Extract the [X, Y] coordinate from the center of the cell holding the provided text.  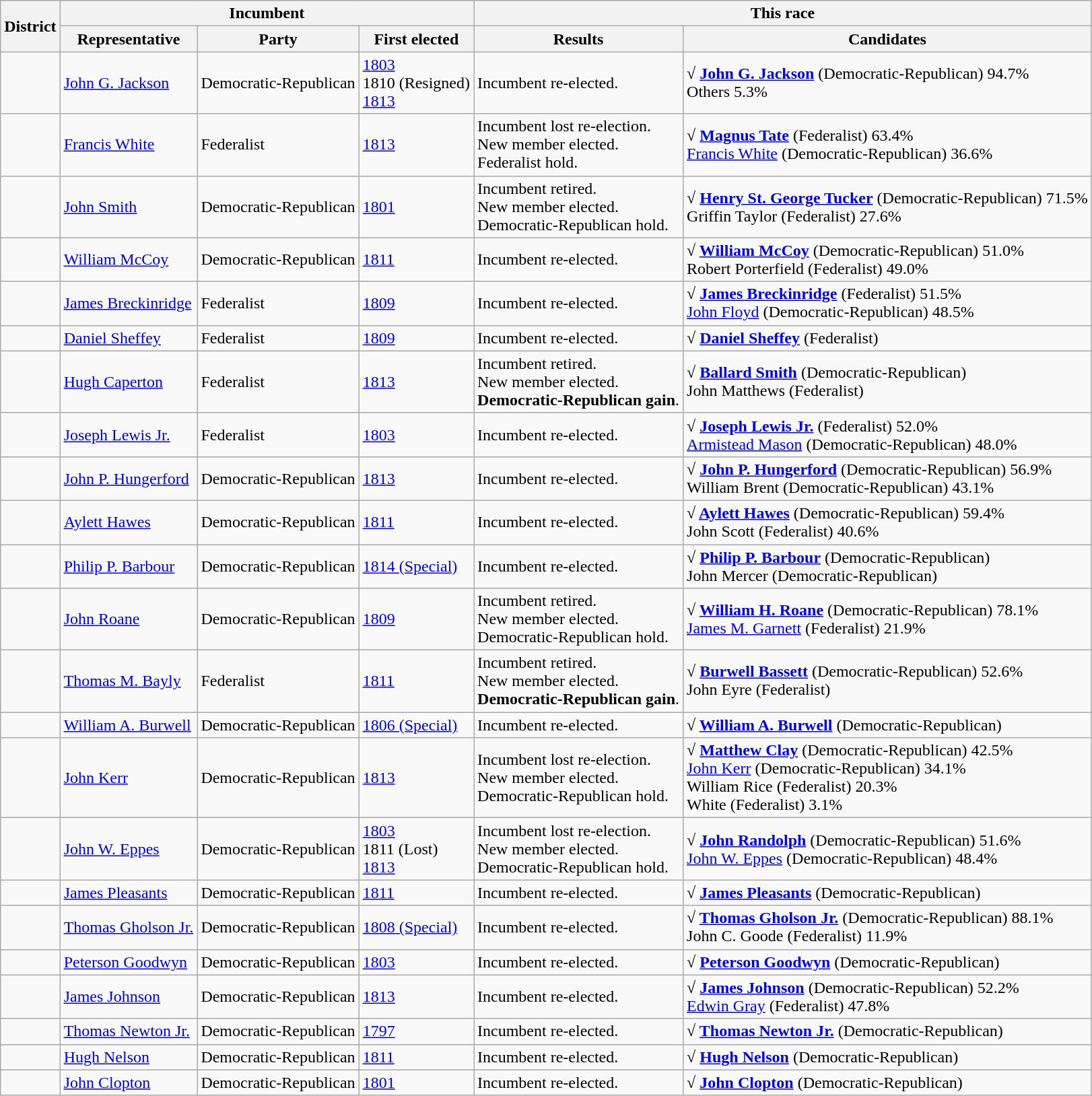
18031810 (Resigned)1813 [416, 83]
Hugh Caperton [129, 382]
√ Matthew Clay (Democratic-Republican) 42.5%John Kerr (Democratic-Republican) 34.1%William Rice (Federalist) 20.3%White (Federalist) 3.1% [887, 778]
√ Joseph Lewis Jr. (Federalist) 52.0%Armistead Mason (Democratic-Republican) 48.0% [887, 435]
Thomas Gholson Jr. [129, 928]
James Pleasants [129, 893]
√ Daniel Sheffey (Federalist) [887, 338]
Party [278, 39]
James Johnson [129, 996]
Thomas M. Bayly [129, 681]
√ James Pleasants (Democratic-Republican) [887, 893]
Incumbent lost re-election.New member elected.Federalist hold. [579, 145]
√ Henry St. George Tucker (Democratic-Republican) 71.5%Griffin Taylor (Federalist) 27.6% [887, 207]
Peterson Goodwyn [129, 962]
James Breckinridge [129, 303]
√ Aylett Hawes (Democratic-Republican) 59.4%John Scott (Federalist) 40.6% [887, 522]
John Roane [129, 619]
√ William A. Burwell (Democratic-Republican) [887, 725]
√ Hugh Nelson (Democratic-Republican) [887, 1057]
First elected [416, 39]
√ Thomas Newton Jr. (Democratic-Republican) [887, 1031]
√ Peterson Goodwyn (Democratic-Republican) [887, 962]
1808 (Special) [416, 928]
√ William H. Roane (Democratic-Republican) 78.1%James M. Garnett (Federalist) 21.9% [887, 619]
18031811 (Lost)1813 [416, 849]
1797 [416, 1031]
Francis White [129, 145]
John W. Eppes [129, 849]
√ John G. Jackson (Democratic-Republican) 94.7%Others 5.3% [887, 83]
John G. Jackson [129, 83]
Hugh Nelson [129, 1057]
√ Magnus Tate (Federalist) 63.4%Francis White (Democratic-Republican) 36.6% [887, 145]
John Clopton [129, 1083]
√ Ballard Smith (Democratic-Republican)John Matthews (Federalist) [887, 382]
Incumbent [267, 13]
This race [783, 13]
Representative [129, 39]
√ Burwell Bassett (Democratic-Republican) 52.6%John Eyre (Federalist) [887, 681]
Thomas Newton Jr. [129, 1031]
√ John Randolph (Democratic-Republican) 51.6%John W. Eppes (Democratic-Republican) 48.4% [887, 849]
Daniel Sheffey [129, 338]
√ James Breckinridge (Federalist) 51.5%John Floyd (Democratic-Republican) 48.5% [887, 303]
√ Philip P. Barbour (Democratic-Republican)John Mercer (Democratic-Republican) [887, 566]
√ John P. Hungerford (Democratic-Republican) 56.9%William Brent (Democratic-Republican) 43.1% [887, 478]
Joseph Lewis Jr. [129, 435]
John Smith [129, 207]
1814 (Special) [416, 566]
Results [579, 39]
√ James Johnson (Democratic-Republican) 52.2%Edwin Gray (Federalist) 47.8% [887, 996]
Aylett Hawes [129, 522]
√ William McCoy (Democratic-Republican) 51.0%Robert Porterfield (Federalist) 49.0% [887, 260]
√ Thomas Gholson Jr. (Democratic-Republican) 88.1%John C. Goode (Federalist) 11.9% [887, 928]
William McCoy [129, 260]
District [30, 26]
√ John Clopton (Democratic-Republican) [887, 1083]
John Kerr [129, 778]
Philip P. Barbour [129, 566]
1806 (Special) [416, 725]
John P. Hungerford [129, 478]
William A. Burwell [129, 725]
Candidates [887, 39]
